Provide the (x, y) coordinate of the cell's center where the given text is located.  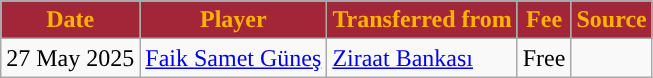
Fee (544, 20)
Date (70, 20)
Player (234, 20)
Source (612, 20)
Ziraat Bankası (422, 58)
27 May 2025 (70, 58)
Transferred from (422, 20)
Faik Samet Güneş (234, 58)
Free (544, 58)
